Detect which cell encompasses the target text, then output its (X, Y) center coordinate. 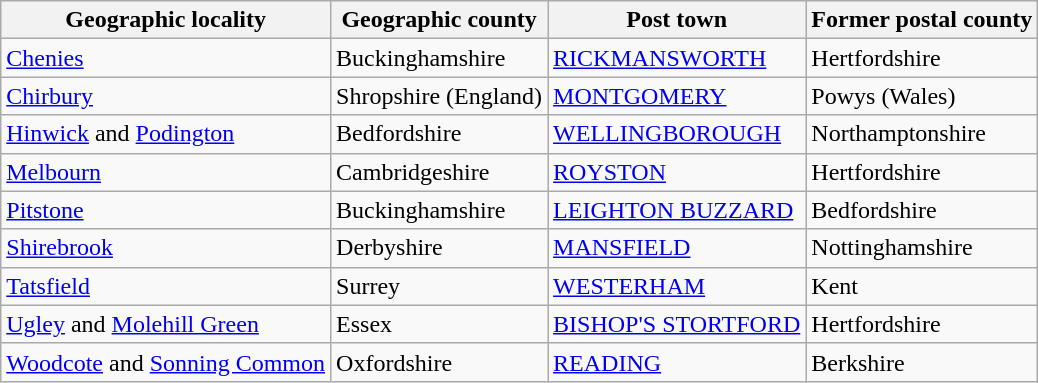
Nottinghamshire (922, 248)
Hinwick and Podington (166, 134)
Tatsfield (166, 286)
Melbourn (166, 172)
MONTGOMERY (677, 96)
Shirebrook (166, 248)
Chirbury (166, 96)
Surrey (440, 286)
Derbyshire (440, 248)
ROYSTON (677, 172)
Geographic county (440, 20)
Former postal county (922, 20)
READING (677, 362)
Ugley and Molehill Green (166, 324)
Woodcote and Sonning Common (166, 362)
MANSFIELD (677, 248)
LEIGHTON BUZZARD (677, 210)
Powys (Wales) (922, 96)
Pitstone (166, 210)
BISHOP'S STORTFORD (677, 324)
Northamptonshire (922, 134)
RICKMANSWORTH (677, 58)
Oxfordshire (440, 362)
Essex (440, 324)
Berkshire (922, 362)
Kent (922, 286)
WESTERHAM (677, 286)
Geographic locality (166, 20)
Cambridgeshire (440, 172)
Post town (677, 20)
Shropshire (England) (440, 96)
WELLINGBOROUGH (677, 134)
Chenies (166, 58)
